Extract the (x, y) coordinate from the center of the cell holding the provided text.  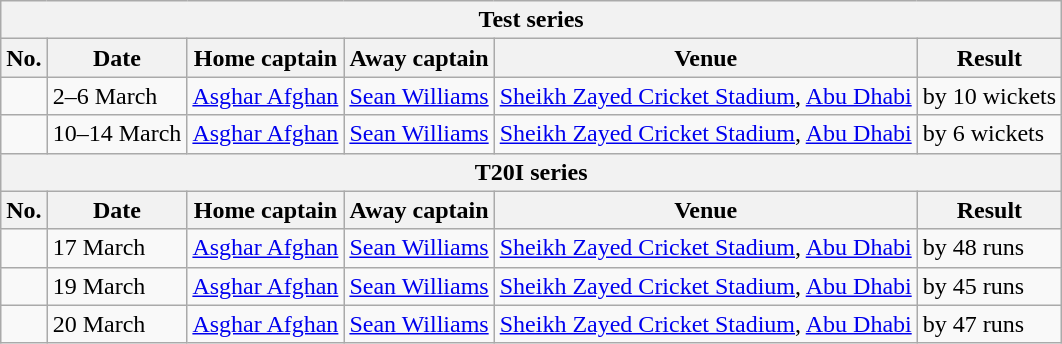
by 47 runs (989, 324)
T20I series (532, 172)
2–6 March (117, 96)
19 March (117, 286)
by 6 wickets (989, 134)
by 48 runs (989, 248)
17 March (117, 248)
10–14 March (117, 134)
by 45 runs (989, 286)
Test series (532, 20)
20 March (117, 324)
by 10 wickets (989, 96)
